Provide the (x, y) coordinate of the cell's center where the given text is located.  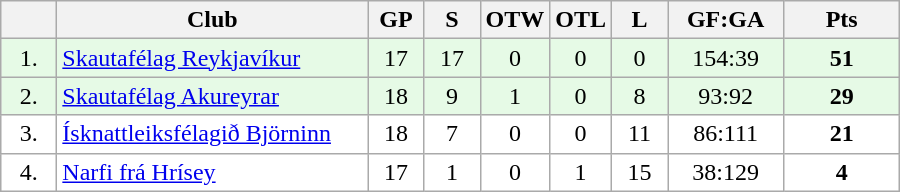
OTL (581, 20)
Club (212, 20)
Skautafélag Akureyrar (212, 96)
21 (842, 134)
2. (29, 96)
Ísknattleiksfélagið Björninn (212, 134)
11 (640, 134)
GF:GA (726, 20)
51 (842, 58)
OTW (515, 20)
15 (640, 172)
93:92 (726, 96)
3. (29, 134)
Pts (842, 20)
86:111 (726, 134)
Narfi frá Hrísey (212, 172)
4 (842, 172)
Skautafélag Reykjavíkur (212, 58)
GP (396, 20)
9 (452, 96)
4. (29, 172)
38:129 (726, 172)
S (452, 20)
29 (842, 96)
1. (29, 58)
154:39 (726, 58)
7 (452, 134)
8 (640, 96)
L (640, 20)
